Output the [x, y] coordinate of the center of the cell containing the given text.  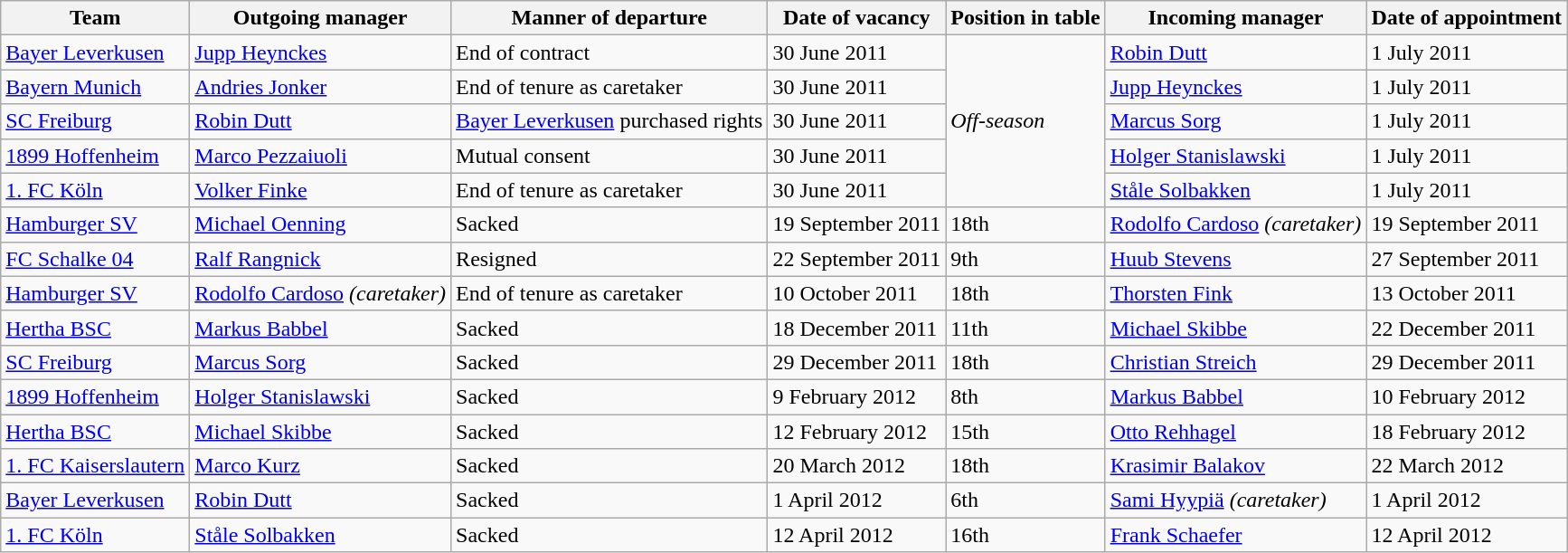
16th [1025, 535]
Marco Kurz [320, 466]
Frank Schaefer [1235, 535]
FC Schalke 04 [96, 259]
20 March 2012 [857, 466]
Position in table [1025, 18]
1. FC Kaiserslautern [96, 466]
Huub Stevens [1235, 259]
Christian Streich [1235, 362]
10 October 2011 [857, 293]
10 February 2012 [1467, 396]
12 February 2012 [857, 432]
Andries Jonker [320, 87]
11th [1025, 328]
Date of vacancy [857, 18]
Date of appointment [1467, 18]
6th [1025, 501]
27 September 2011 [1467, 259]
Manner of departure [609, 18]
8th [1025, 396]
18 December 2011 [857, 328]
Incoming manager [1235, 18]
18 February 2012 [1467, 432]
Krasimir Balakov [1235, 466]
Bayer Leverkusen purchased rights [609, 121]
Otto Rehhagel [1235, 432]
Mutual consent [609, 156]
Outgoing manager [320, 18]
15th [1025, 432]
13 October 2011 [1467, 293]
End of contract [609, 52]
Michael Oenning [320, 224]
Resigned [609, 259]
22 December 2011 [1467, 328]
Volker Finke [320, 190]
Off-season [1025, 121]
Ralf Rangnick [320, 259]
Thorsten Fink [1235, 293]
Sami Hyypiä (caretaker) [1235, 501]
Team [96, 18]
Bayern Munich [96, 87]
9th [1025, 259]
Marco Pezzaiuoli [320, 156]
9 February 2012 [857, 396]
22 March 2012 [1467, 466]
22 September 2011 [857, 259]
